Identify which cell holds the provided text, then report its [x, y] central coordinate. 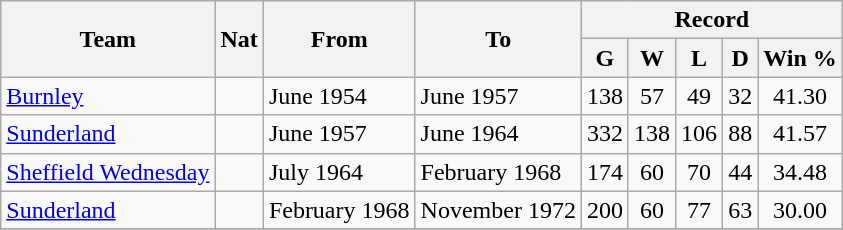
49 [700, 96]
34.48 [800, 172]
Sheffield Wednesday [108, 172]
41.57 [800, 134]
88 [740, 134]
June 1964 [498, 134]
From [339, 39]
41.30 [800, 96]
Team [108, 39]
To [498, 39]
November 1972 [498, 210]
Record [712, 20]
Burnley [108, 96]
July 1964 [339, 172]
77 [700, 210]
332 [604, 134]
106 [700, 134]
L [700, 58]
200 [604, 210]
44 [740, 172]
70 [700, 172]
Win % [800, 58]
June 1954 [339, 96]
G [604, 58]
D [740, 58]
Nat [239, 39]
174 [604, 172]
32 [740, 96]
30.00 [800, 210]
63 [740, 210]
57 [652, 96]
W [652, 58]
